For the text-containing cell, return its midpoint in (X, Y) coordinate format. 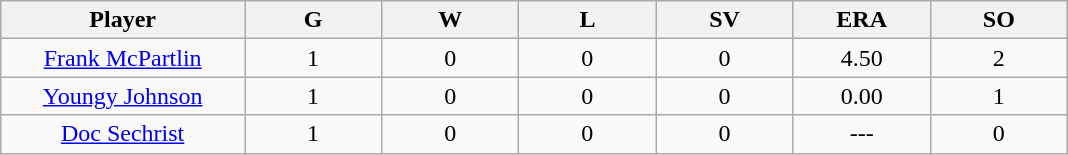
L (588, 20)
W (450, 20)
0.00 (862, 96)
Youngy Johnson (123, 96)
--- (862, 134)
SO (998, 20)
ERA (862, 20)
4.50 (862, 58)
Frank McPartlin (123, 58)
2 (998, 58)
G (314, 20)
Player (123, 20)
Doc Sechrist (123, 134)
SV (724, 20)
